Capture the cell that displays the provided text and extract its (X, Y) central coordinate. 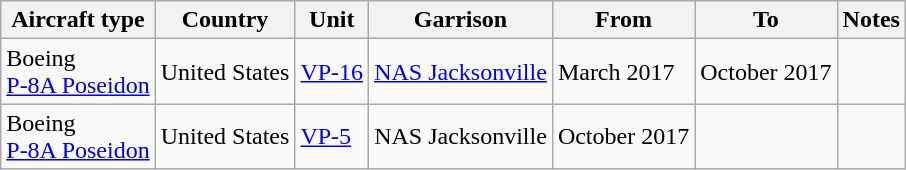
Unit (332, 20)
March 2017 (623, 72)
From (623, 20)
To (766, 20)
Notes (871, 20)
Country (225, 20)
Garrison (461, 20)
VP-16 (332, 72)
Aircraft type (78, 20)
VP-5 (332, 136)
